Output the (x, y) coordinate of the center of the cell containing the given text.  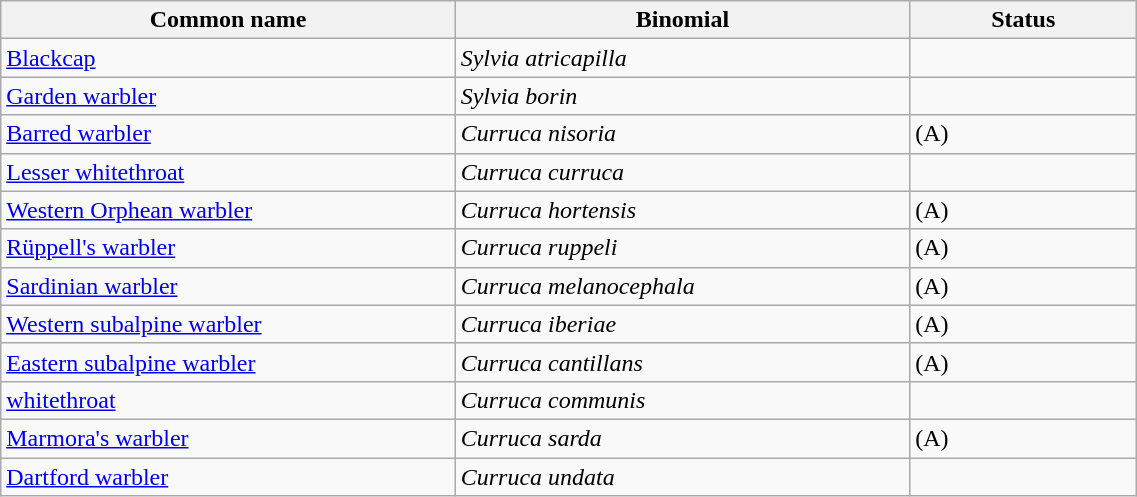
Barred warbler (228, 134)
Garden warbler (228, 96)
Status (1024, 20)
Sylvia borin (682, 96)
Curruca nisoria (682, 134)
Western subalpine warbler (228, 324)
Eastern subalpine warbler (228, 362)
Sylvia atricapilla (682, 58)
Curruca undata (682, 477)
Rüppell's warbler (228, 248)
Western Orphean warbler (228, 210)
Curruca cantillans (682, 362)
Curruca sarda (682, 438)
Curruca curruca (682, 172)
Dartford warbler (228, 477)
Curruca melanocephala (682, 286)
Curruca communis (682, 400)
Marmora's warbler (228, 438)
Curruca ruppeli (682, 248)
Binomial (682, 20)
Common name (228, 20)
Sardinian warbler (228, 286)
Blackcap (228, 58)
Lesser whitethroat (228, 172)
Curruca hortensis (682, 210)
Curruca iberiae (682, 324)
whitethroat (228, 400)
